Output the [x, y] coordinate of the center of the cell containing the given text.  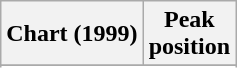
Chart (1999) [72, 34]
Peakposition [189, 34]
